Return (x, y) of the center of cell containing provided text 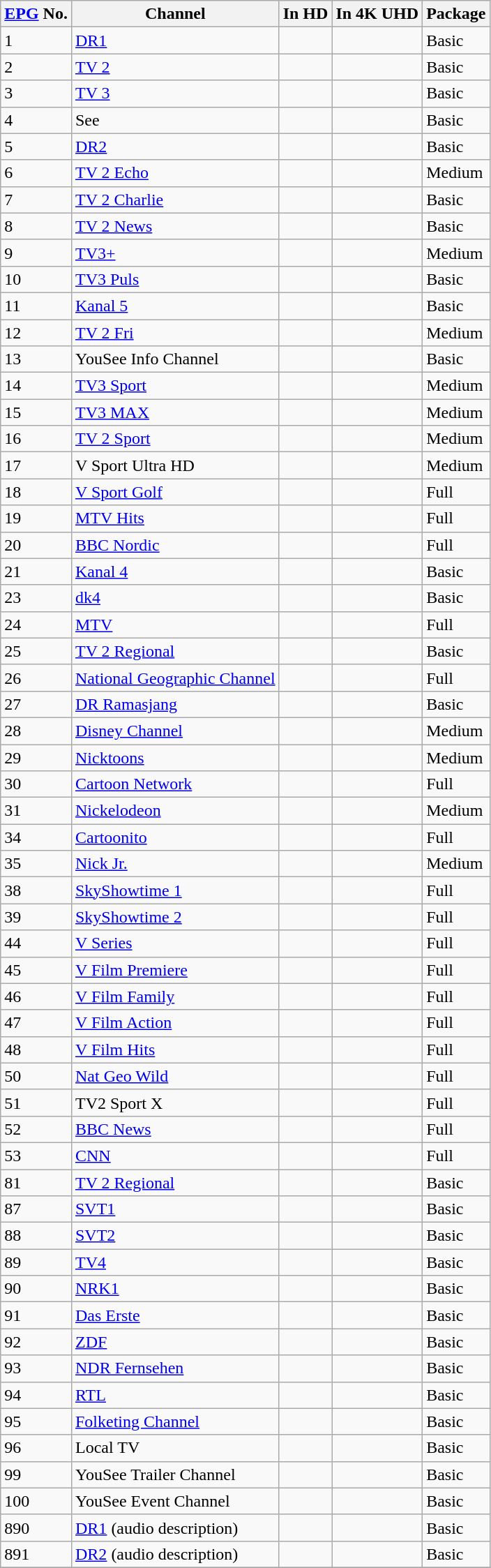
TV3+ (175, 253)
TV 2 Fri (175, 333)
23 (36, 598)
ZDF (175, 1342)
53 (36, 1156)
35 (36, 864)
27 (36, 704)
DR1 (audio description) (175, 1528)
SkyShowtime 1 (175, 890)
NRK1 (175, 1289)
89 (36, 1262)
16 (36, 439)
92 (36, 1342)
TV 2 Sport (175, 439)
YouSee Info Channel (175, 359)
In 4K UHD (377, 14)
See (175, 120)
V Film Hits (175, 1050)
V Film Premiere (175, 970)
Local TV (175, 1448)
TV2 Sport X (175, 1103)
99 (36, 1474)
890 (36, 1528)
Folketing Channel (175, 1421)
Disney Channel (175, 731)
Kanal 4 (175, 572)
BBC Nordic (175, 545)
50 (36, 1076)
YouSee Trailer Channel (175, 1474)
V Sport Ultra HD (175, 465)
In HD (305, 14)
93 (36, 1368)
CNN (175, 1156)
SVT1 (175, 1209)
dk4 (175, 598)
5 (36, 147)
28 (36, 731)
45 (36, 970)
38 (36, 890)
Cartoonito (175, 837)
34 (36, 837)
6 (36, 173)
Nick Jr. (175, 864)
17 (36, 465)
15 (36, 412)
Das Erste (175, 1315)
1 (36, 40)
V Series (175, 943)
48 (36, 1050)
51 (36, 1103)
87 (36, 1209)
12 (36, 333)
TV3 Puls (175, 279)
NDR Fernsehen (175, 1368)
TV 3 (175, 94)
11 (36, 306)
TV3 Sport (175, 386)
SVT2 (175, 1236)
DR2 (audio description) (175, 1554)
TV4 (175, 1262)
81 (36, 1183)
47 (36, 1023)
21 (36, 572)
DR1 (175, 40)
14 (36, 386)
10 (36, 279)
TV3 MAX (175, 412)
25 (36, 651)
Channel (175, 14)
Package (456, 14)
19 (36, 518)
52 (36, 1129)
Nicktoons (175, 757)
EPG No. (36, 14)
44 (36, 943)
91 (36, 1315)
Cartoon Network (175, 784)
100 (36, 1501)
20 (36, 545)
31 (36, 811)
891 (36, 1554)
DR Ramasjang (175, 704)
MTV (175, 625)
2 (36, 67)
Kanal 5 (175, 306)
TV 2 Charlie (175, 200)
13 (36, 359)
9 (36, 253)
DR2 (175, 147)
30 (36, 784)
National Geographic Channel (175, 678)
V Film Action (175, 1023)
YouSee Event Channel (175, 1501)
8 (36, 226)
4 (36, 120)
90 (36, 1289)
3 (36, 94)
26 (36, 678)
46 (36, 996)
24 (36, 625)
96 (36, 1448)
Nickelodeon (175, 811)
V Sport Golf (175, 492)
BBC News (175, 1129)
39 (36, 917)
TV 2 (175, 67)
V Film Family (175, 996)
Nat Geo Wild (175, 1076)
MTV Hits (175, 518)
TV 2 Echo (175, 173)
88 (36, 1236)
SkyShowtime 2 (175, 917)
7 (36, 200)
RTL (175, 1395)
95 (36, 1421)
TV 2 News (175, 226)
18 (36, 492)
29 (36, 757)
94 (36, 1395)
